Search for the cell housing the specified text and yield its [X, Y] center coordinate. 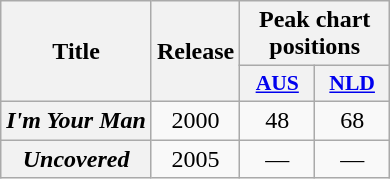
AUS [278, 84]
NLD [352, 84]
Peak chart positions [315, 34]
Release [195, 52]
2005 [195, 159]
I'm Your Man [76, 120]
48 [278, 120]
2000 [195, 120]
Title [76, 52]
68 [352, 120]
Uncovered [76, 159]
